Detect which cell encompasses the target text, then output its [x, y] center coordinate. 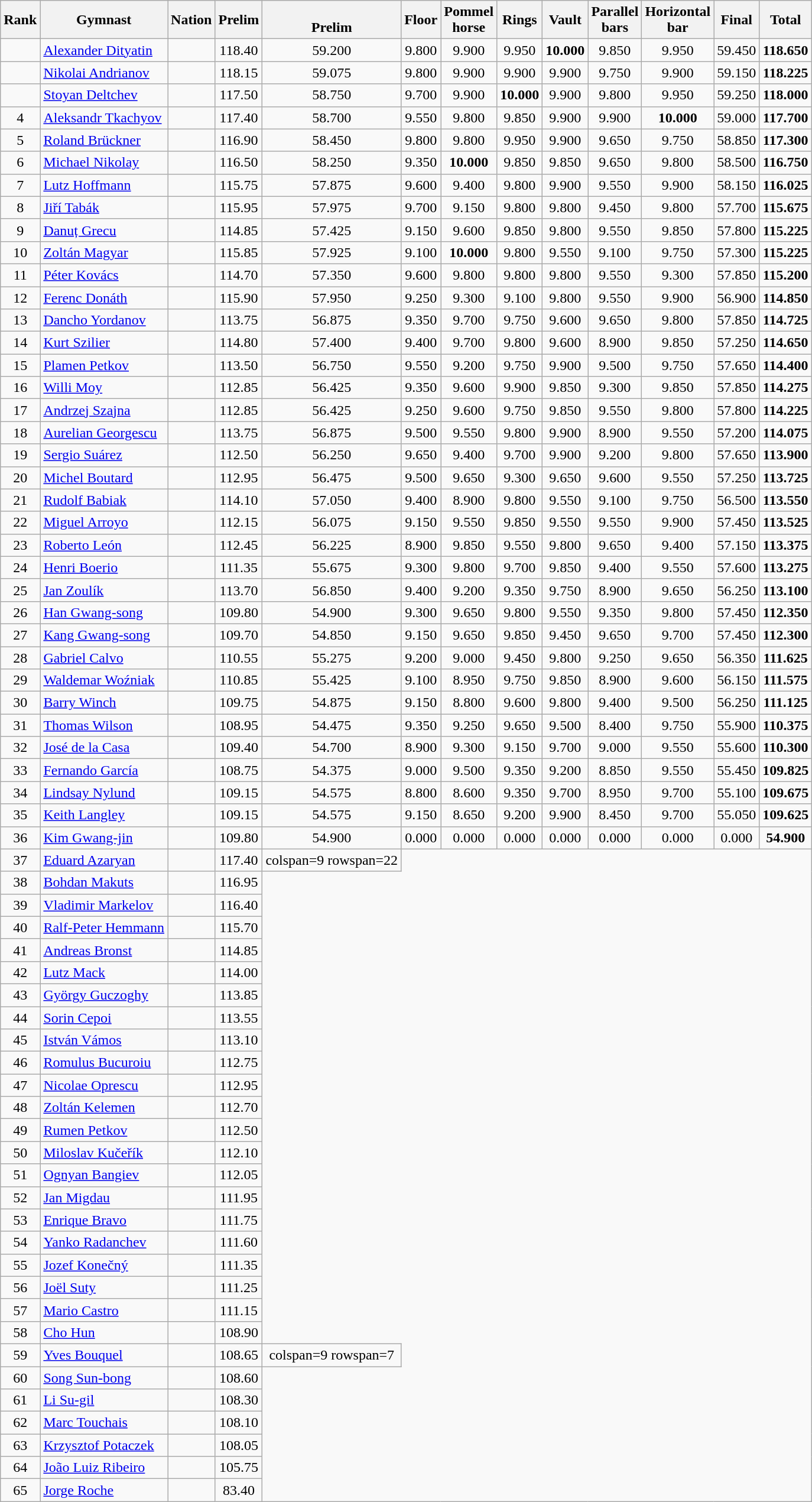
58.700 [332, 118]
37 [20, 860]
116.750 [786, 163]
35 [20, 815]
105.75 [239, 1468]
38 [20, 883]
14 [20, 343]
41 [20, 950]
Kim Gwang-jin [104, 838]
5 [20, 140]
25 [20, 590]
114.400 [786, 365]
Gabriel Calvo [104, 658]
29 [20, 680]
Kurt Szilier [104, 343]
113.55 [239, 1017]
111.75 [239, 1220]
57.400 [332, 343]
117.700 [786, 118]
63 [20, 1445]
6 [20, 163]
55.050 [736, 815]
Yves Bouquel [104, 1355]
111.95 [239, 1198]
Michael Nikolay [104, 163]
115.90 [239, 297]
Plamen Petkov [104, 365]
116.90 [239, 140]
109.40 [239, 748]
111.60 [239, 1243]
55.275 [332, 658]
116.50 [239, 163]
51 [20, 1175]
Barry Winch [104, 703]
Pommelhorse [469, 20]
115.85 [239, 252]
34 [20, 793]
Rings [520, 20]
Vault [565, 20]
59.200 [332, 50]
56.075 [332, 523]
59.450 [736, 50]
36 [20, 838]
Keith Langley [104, 815]
57.150 [736, 545]
54.475 [332, 725]
54.850 [332, 635]
Lindsay Nylund [104, 793]
112.350 [786, 612]
39 [20, 905]
118.650 [786, 50]
Horizontalbar [678, 20]
52 [20, 1198]
56.900 [736, 297]
113.85 [239, 995]
113.900 [786, 455]
59.250 [736, 95]
12 [20, 297]
Rudolf Babiak [104, 500]
Gymnast [104, 20]
108.65 [239, 1355]
55.675 [332, 567]
113.100 [786, 590]
109.625 [786, 815]
118.225 [786, 73]
18 [20, 433]
56.500 [736, 500]
117.50 [239, 95]
115.200 [786, 275]
9 [20, 230]
49 [20, 1130]
57.050 [332, 500]
Joël Suty [104, 1287]
117.300 [786, 140]
57 [20, 1310]
115.70 [239, 927]
54.375 [332, 770]
Enrique Bravo [104, 1220]
56 [20, 1287]
Jan Migdau [104, 1198]
112.05 [239, 1175]
8.450 [615, 815]
8 [20, 207]
55.450 [736, 770]
57.925 [332, 252]
55.100 [736, 793]
20 [20, 478]
Jiří Tabák [104, 207]
111.15 [239, 1310]
115.95 [239, 207]
23 [20, 545]
8.650 [469, 815]
112.300 [786, 635]
58.750 [332, 95]
Marc Touchais [104, 1423]
22 [20, 523]
Lutz Hoffmann [104, 185]
Miloslav Kučeřík [104, 1153]
58.450 [332, 140]
8.850 [615, 770]
21 [20, 500]
109.675 [786, 793]
56.750 [332, 365]
115.675 [786, 207]
Henri Boerio [104, 567]
110.85 [239, 680]
Alexander Dityatin [104, 50]
Zoltán Kelemen [104, 1108]
56.475 [332, 478]
57.350 [332, 275]
Jozef Konečný [104, 1265]
42 [20, 972]
Waldemar Woźniak [104, 680]
108.30 [239, 1400]
33 [20, 770]
Zoltán Magyar [104, 252]
8.600 [469, 793]
28 [20, 658]
65 [20, 1490]
58 [20, 1332]
48 [20, 1108]
Andrzej Szajna [104, 410]
José de la Casa [104, 748]
55.425 [332, 680]
Song Sun-bong [104, 1378]
111.125 [786, 703]
Nikolai Andrianov [104, 73]
114.650 [786, 343]
116.025 [786, 185]
Aleksandr Tkachyov [104, 118]
111.575 [786, 680]
55.600 [736, 748]
57.700 [736, 207]
45 [20, 1040]
57.875 [332, 185]
Ralf-Peter Hemmann [104, 927]
10 [20, 252]
13 [20, 320]
113.725 [786, 478]
112.45 [239, 545]
7 [20, 185]
colspan=9 rowspan=7 [332, 1355]
118.15 [239, 73]
116.40 [239, 905]
Danuț Grecu [104, 230]
Floor [421, 20]
Rumen Petkov [104, 1130]
112.10 [239, 1153]
108.05 [239, 1445]
115.75 [239, 185]
113.375 [786, 545]
83.40 [239, 1490]
32 [20, 748]
João Luiz Ribeiro [104, 1468]
Péter Kovács [104, 275]
Ferenc Donáth [104, 297]
Roland Brückner [104, 140]
44 [20, 1017]
31 [20, 725]
59.150 [736, 73]
58.250 [332, 163]
54 [20, 1243]
56.150 [736, 680]
113.275 [786, 567]
Final [736, 20]
Krzysztof Potaczek [104, 1445]
54.875 [332, 703]
109.825 [786, 770]
Fernando García [104, 770]
15 [20, 365]
Eduard Azaryan [104, 860]
114.275 [786, 388]
16 [20, 388]
118.40 [239, 50]
Bohdan Makuts [104, 883]
113.70 [239, 590]
59.000 [736, 118]
114.80 [239, 343]
108.10 [239, 1423]
György Guczoghy [104, 995]
50 [20, 1153]
Nation [191, 20]
Nicolae Oprescu [104, 1085]
109.75 [239, 703]
113.50 [239, 365]
Li Su-gil [104, 1400]
46 [20, 1063]
Sorin Cepoi [104, 1017]
108.75 [239, 770]
Dancho Yordanov [104, 320]
Mario Castro [104, 1310]
István Vámos [104, 1040]
Jan Zoulík [104, 590]
61 [20, 1400]
112.75 [239, 1063]
114.225 [786, 410]
113.10 [239, 1040]
Vladimir Markelov [104, 905]
108.95 [239, 725]
57.300 [736, 252]
Cho Hun [104, 1332]
4 [20, 118]
59.075 [332, 73]
54.700 [332, 748]
57.200 [736, 433]
Jorge Roche [104, 1490]
58.500 [736, 163]
111.625 [786, 658]
113.525 [786, 523]
113.550 [786, 500]
62 [20, 1423]
55.900 [736, 725]
Parallelbars [615, 20]
Total [786, 20]
17 [20, 410]
57.975 [332, 207]
110.375 [786, 725]
114.850 [786, 297]
114.00 [239, 972]
53 [20, 1220]
110.55 [239, 658]
Sergio Suárez [104, 455]
Thomas Wilson [104, 725]
55 [20, 1265]
11 [20, 275]
Stoyan Deltchev [104, 95]
114.70 [239, 275]
30 [20, 703]
8.400 [615, 725]
56.350 [736, 658]
57.950 [332, 297]
Ognyan Bangiev [104, 1175]
47 [20, 1085]
Aurelian Georgescu [104, 433]
57.425 [332, 230]
58.850 [736, 140]
26 [20, 612]
Willi Moy [104, 388]
114.725 [786, 320]
58.150 [736, 185]
19 [20, 455]
109.70 [239, 635]
colspan=9 rowspan=22 [332, 860]
60 [20, 1378]
57.600 [736, 567]
40 [20, 927]
24 [20, 567]
114.10 [239, 500]
110.300 [786, 748]
118.000 [786, 95]
Lutz Mack [104, 972]
27 [20, 635]
Rank [20, 20]
59 [20, 1355]
Roberto León [104, 545]
116.95 [239, 883]
56.850 [332, 590]
Michel Boutard [104, 478]
112.15 [239, 523]
Andreas Bronst [104, 950]
111.25 [239, 1287]
Yanko Radanchev [104, 1243]
108.90 [239, 1332]
Han Gwang-song [104, 612]
56.225 [332, 545]
Kang Gwang-song [104, 635]
108.60 [239, 1378]
64 [20, 1468]
Romulus Bucuroiu [104, 1063]
Miguel Arroyo [104, 523]
112.70 [239, 1108]
114.075 [786, 433]
43 [20, 995]
